Scan for the cell matching the given text and deliver its [X, Y] coordinate at center. 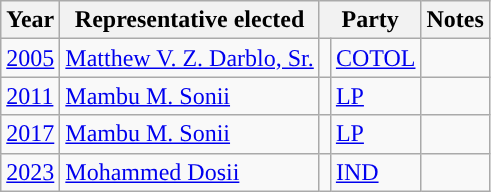
Matthew V. Z. Darblo, Sr. [190, 58]
COTOL [376, 58]
2011 [30, 96]
Year [30, 20]
2023 [30, 172]
Party [370, 20]
Notes [455, 20]
Mohammed Dosii [190, 172]
Representative elected [190, 20]
2017 [30, 134]
2005 [30, 58]
IND [376, 172]
